Identify which cell holds the provided text, then report its (X, Y) central coordinate. 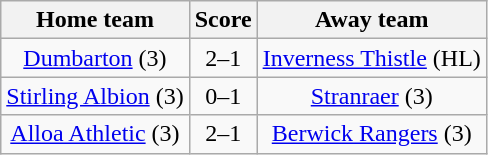
Score (223, 20)
Dumbarton (3) (95, 58)
Inverness Thistle (HL) (372, 58)
0–1 (223, 96)
Away team (372, 20)
Alloa Athletic (3) (95, 134)
Stirling Albion (3) (95, 96)
Berwick Rangers (3) (372, 134)
Home team (95, 20)
Stranraer (3) (372, 96)
